Locate the cell with the specified text and output its [x, y] center coordinate. 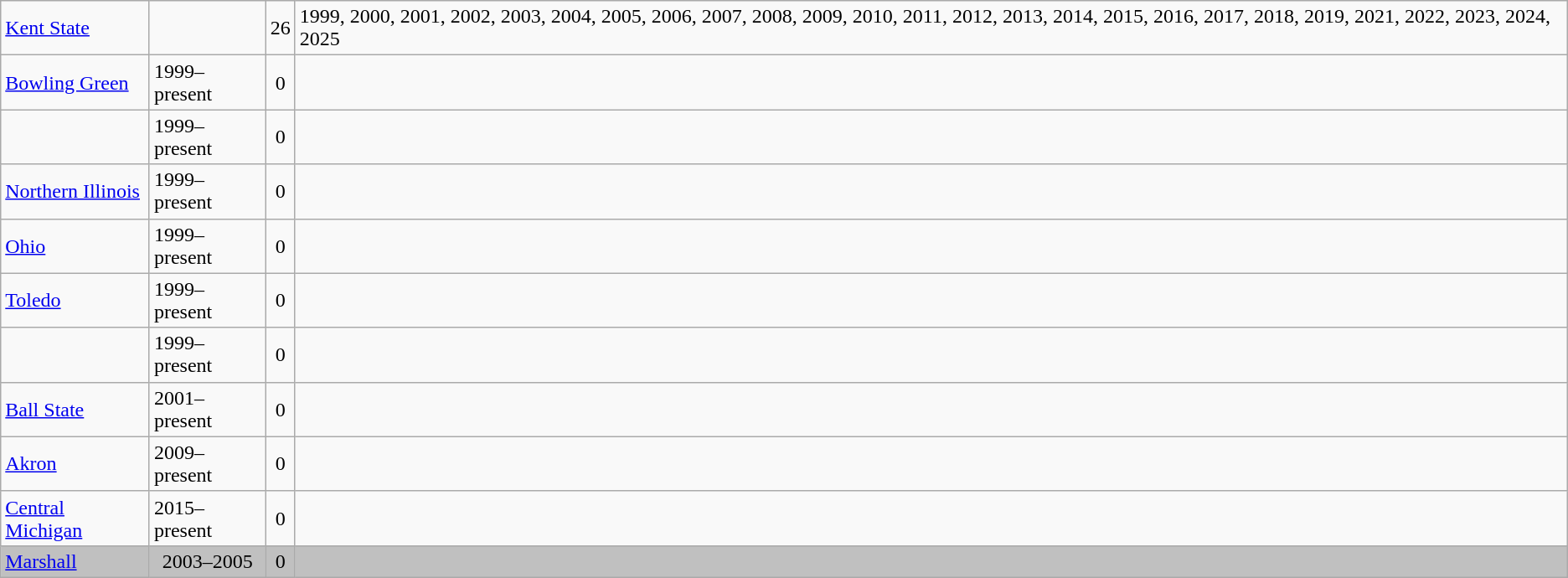
Kent State [75, 28]
Marshall [75, 561]
2015–present [208, 518]
Northern Illinois [75, 191]
Akron [75, 464]
26 [280, 28]
2009–present [208, 464]
2003–2005 [208, 561]
Ohio [75, 246]
Toledo [75, 300]
Ball State [75, 409]
Bowling Green [75, 82]
Central Michigan [75, 518]
2001–present [208, 409]
